Detect which cell encompasses the target text, then output its (x, y) center coordinate. 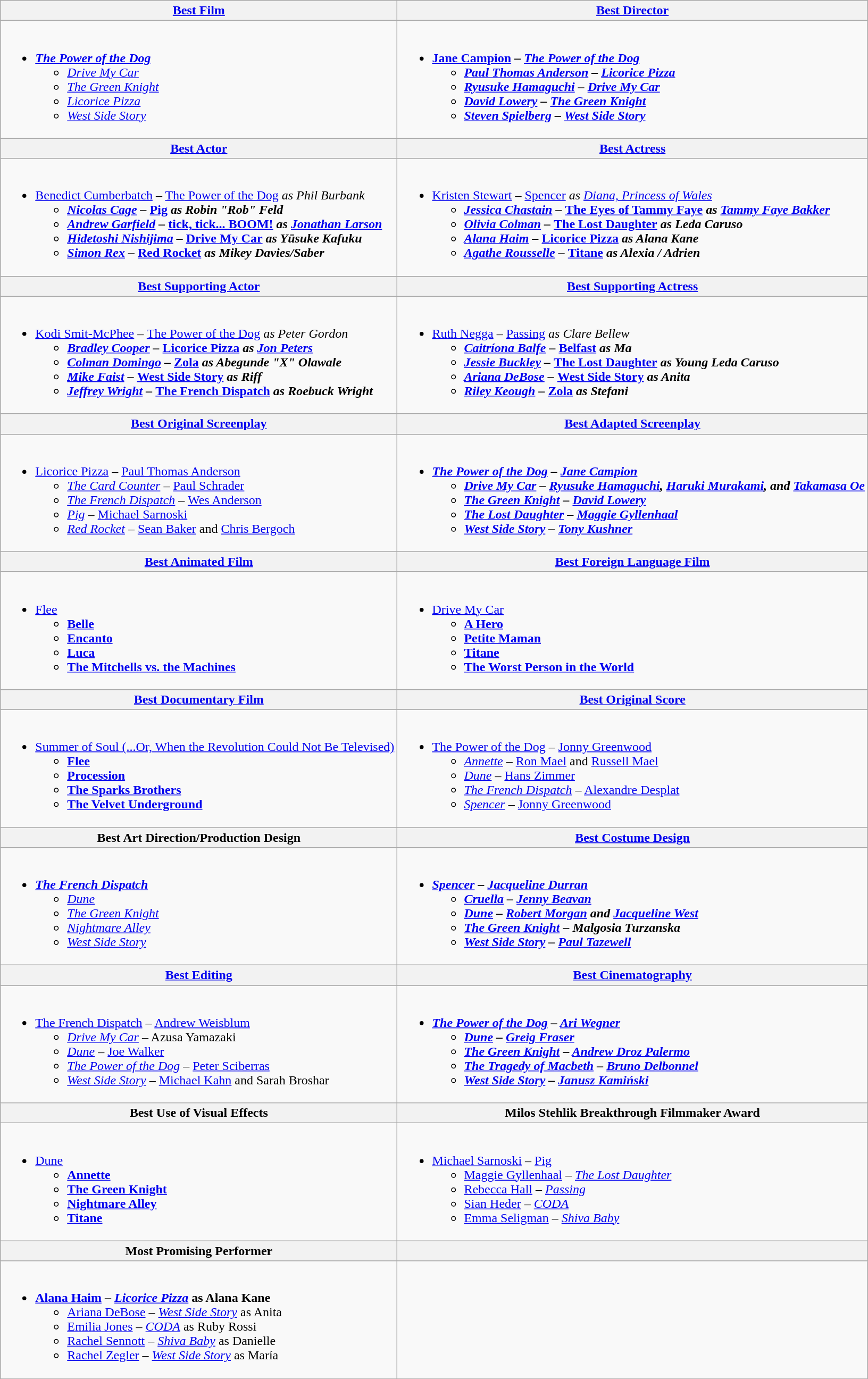
Best Supporting Actor (199, 286)
Best Costume Design (633, 838)
Best Art Direction/Production Design (199, 838)
Best Film (199, 11)
Best Actress (633, 148)
Best Documentary Film (199, 699)
Best Original Score (633, 699)
Michael Sarnoski – PigMaggie Gyllenhaal – The Lost DaughterRebecca Hall – PassingSian Heder – CODAEmma Seligman – Shiva Baby (633, 1182)
The Power of the DogDrive My CarThe Green KnightLicorice PizzaWest Side Story (199, 80)
Best Editing (199, 975)
Best Original Screenplay (199, 424)
Best Supporting Actress (633, 286)
Best Director (633, 11)
Drive My CarA HeroPetite MamanTitaneThe Worst Person in the World (633, 631)
DuneAnnetteThe Green KnightNightmare AlleyTitane (199, 1182)
FleeBelleEncantoLucaThe Mitchells vs. the Machines (199, 631)
Best Cinematography (633, 975)
Best Use of Visual Effects (199, 1113)
Most Promising Performer (199, 1251)
Best Foreign Language Film (633, 562)
Best Animated Film (199, 562)
Best Actor (199, 148)
Summer of Soul (...Or, When the Revolution Could Not Be Televised)FleeProcessionThe Sparks BrothersThe Velvet Underground (199, 768)
Best Adapted Screenplay (633, 424)
Milos Stehlik Breakthrough Filmmaker Award (633, 1113)
The French DispatchDuneThe Green KnightNightmare AlleyWest Side Story (199, 906)
